Provide the [X, Y] coordinate of the cell's center where the given text is located.  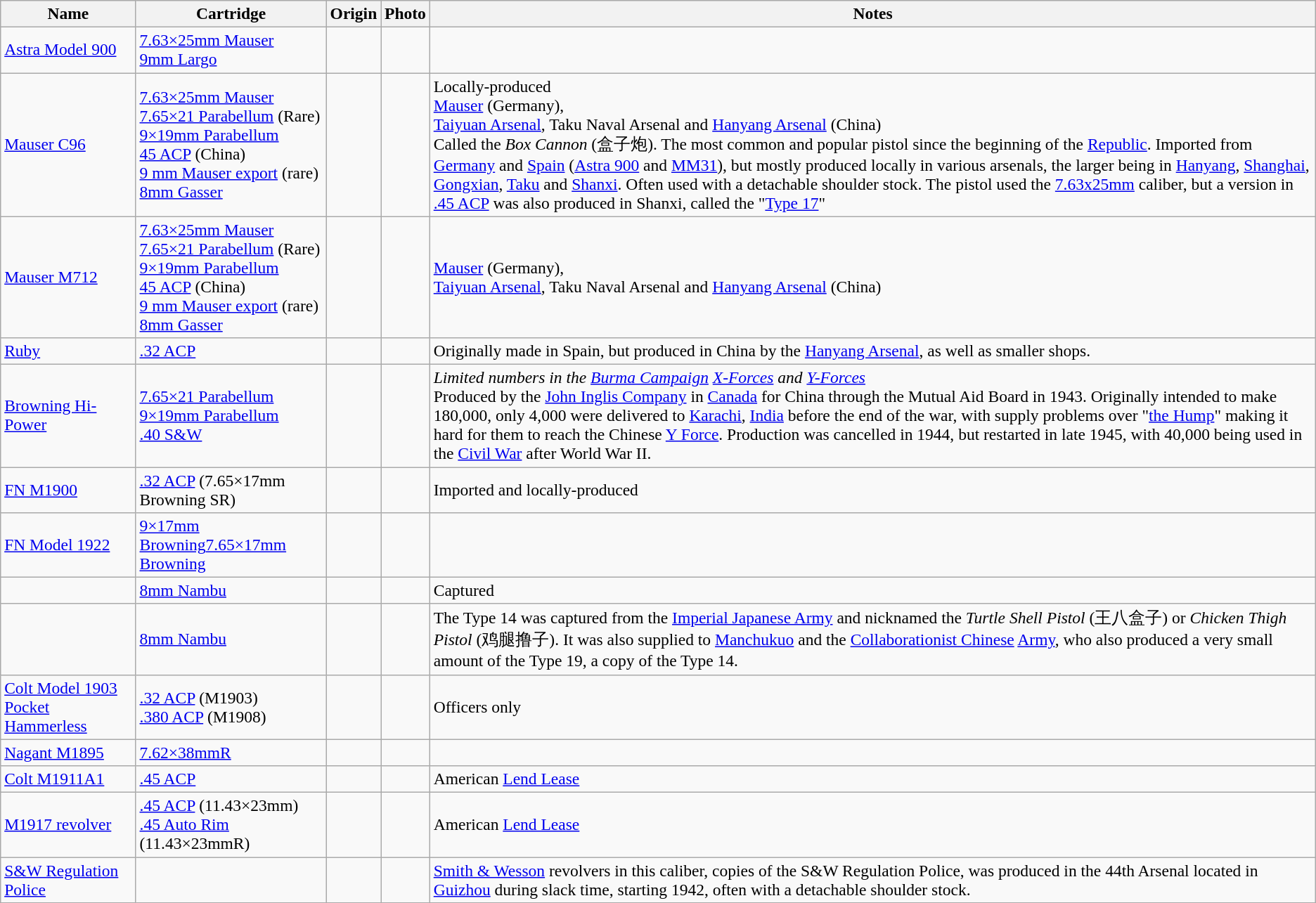
Imported and locally-produced [872, 489]
7.65×21 Parabellum9×19mm Parabellum.40 S&W [231, 415]
.45 ACP (11.43×23mm).45 Auto Rim (11.43×23mmR) [231, 824]
.32 ACP (7.65×17mm Browning SR) [231, 489]
.32 ACP [231, 351]
Mauser M712 [68, 277]
M1917 revolver [68, 824]
Mauser (Germany),Taiyuan Arsenal, Taku Naval Arsenal and Hanyang Arsenal (China) [872, 277]
7.63×25mm Mauser9mm Largo [231, 49]
Photo [406, 13]
Astra Model 900 [68, 49]
S&W Regulation Police [68, 880]
Nagant M1895 [68, 753]
Browning Hi-Power [68, 415]
Origin [353, 13]
.32 ACP (M1903).380 ACP (M1908) [231, 707]
Colt M1911A1 [68, 779]
Officers only [872, 707]
Mauser C96 [68, 144]
Colt Model 1903 Pocket Hammerless [68, 707]
7.62×38mmR [231, 753]
9×17mm Browning7.65×17mm Browning [231, 545]
Ruby [68, 351]
FN Model 1922 [68, 545]
Notes [872, 13]
FN M1900 [68, 489]
Cartridge [231, 13]
.45 ACP [231, 779]
Name [68, 13]
Captured [872, 590]
Originally made in Spain, but produced in China by the Hanyang Arsenal, as well as smaller shops. [872, 351]
